Determine the [X, Y] coordinate at the center of the cell enclosing the given text.  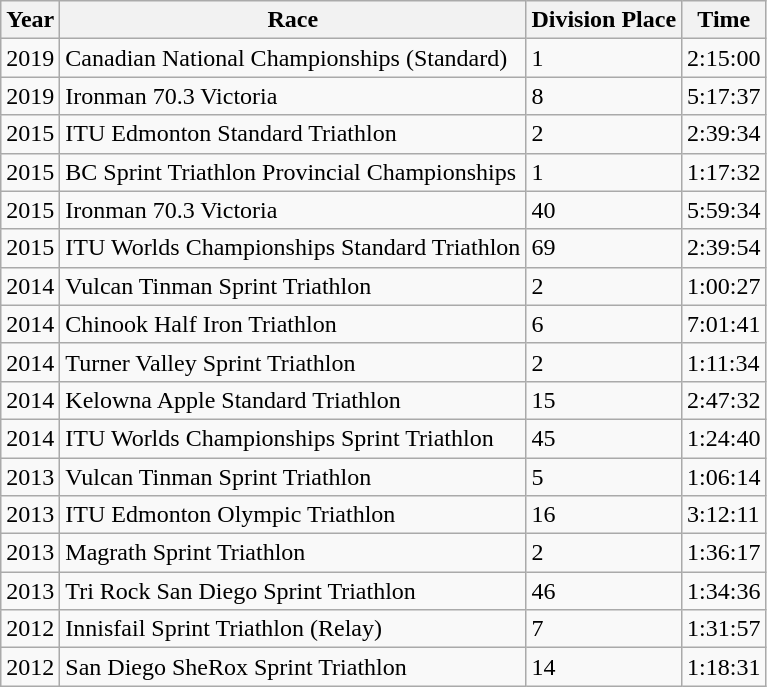
ITU Edmonton Standard Triathlon [293, 134]
San Diego SheRox Sprint Triathlon [293, 667]
14 [604, 667]
1:00:27 [724, 286]
1:34:36 [724, 591]
1:17:32 [724, 172]
15 [604, 400]
2:39:34 [724, 134]
ITU Edmonton Olympic Triathlon [293, 515]
16 [604, 515]
1:31:57 [724, 629]
BC Sprint Triathlon Provincial Championships [293, 172]
3:12:11 [724, 515]
8 [604, 96]
Turner Valley Sprint Triathlon [293, 362]
5:59:34 [724, 210]
1:24:40 [724, 438]
5:17:37 [724, 96]
1:11:34 [724, 362]
Division Place [604, 20]
40 [604, 210]
Race [293, 20]
ITU Worlds Championships Sprint Triathlon [293, 438]
5 [604, 477]
46 [604, 591]
Tri Rock San Diego Sprint Triathlon [293, 591]
1:18:31 [724, 667]
Time [724, 20]
1:06:14 [724, 477]
Chinook Half Iron Triathlon [293, 324]
Innisfail Sprint Triathlon (Relay) [293, 629]
2:47:32 [724, 400]
Year [30, 20]
ITU Worlds Championships Standard Triathlon [293, 248]
45 [604, 438]
Kelowna Apple Standard Triathlon [293, 400]
2:39:54 [724, 248]
Canadian National Championships (Standard) [293, 58]
7:01:41 [724, 324]
69 [604, 248]
2:15:00 [724, 58]
Magrath Sprint Triathlon [293, 553]
7 [604, 629]
6 [604, 324]
1:36:17 [724, 553]
